Identify which cell holds the provided text, then report its [x, y] central coordinate. 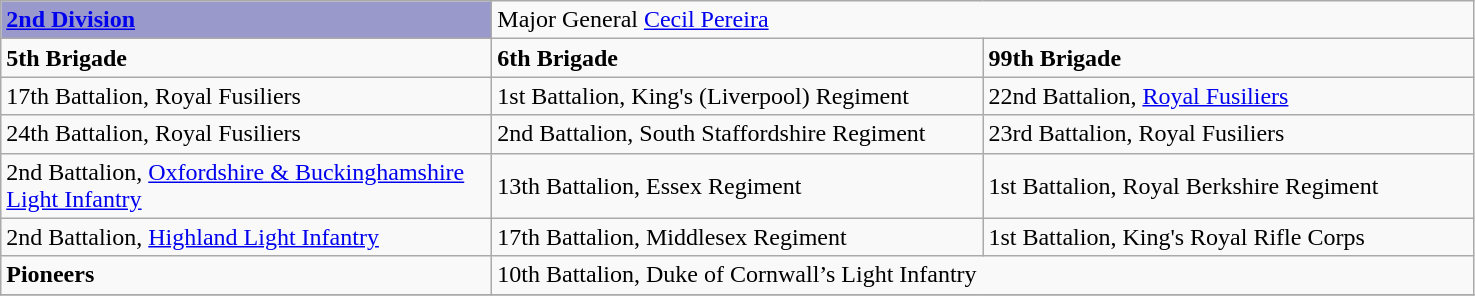
24th Battalion, Royal Fusiliers [246, 134]
99th Brigade [1228, 58]
2nd Division [246, 20]
13th Battalion, Essex Regiment [738, 186]
1st Battalion, King's (Liverpool) Regiment [738, 96]
Major General Cecil Pereira [983, 20]
Pioneers [246, 275]
2nd Battalion, South Staffordshire Regiment [738, 134]
17th Battalion, Middlesex Regiment [738, 237]
10th Battalion, Duke of Cornwall’s Light Infantry [983, 275]
23rd Battalion, Royal Fusiliers [1228, 134]
2nd Battalion, Highland Light Infantry [246, 237]
17th Battalion, Royal Fusiliers [246, 96]
1st Battalion, King's Royal Rifle Corps [1228, 237]
1st Battalion, Royal Berkshire Regiment [1228, 186]
5th Brigade [246, 58]
22nd Battalion, Royal Fusiliers [1228, 96]
2nd Battalion, Oxfordshire & Buckinghamshire Light Infantry [246, 186]
6th Brigade [738, 58]
